Output the (X, Y) coordinate of the center of the cell containing the given text.  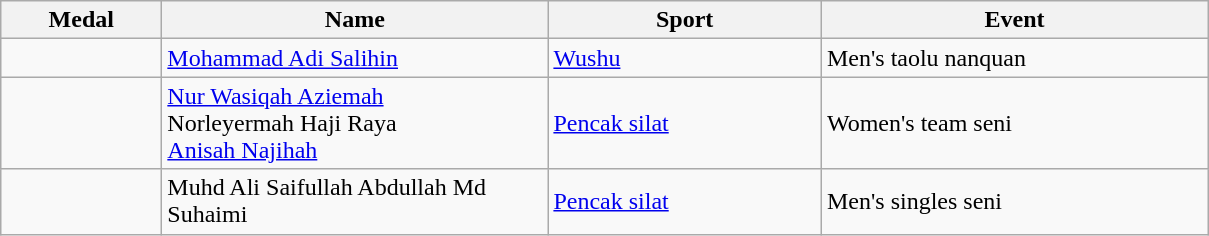
Medal (82, 20)
Wushu (685, 58)
Men's taolu nanquan (1014, 58)
Men's singles seni (1014, 202)
Muhd Ali Saifullah Abdullah Md Suhaimi (355, 202)
Name (355, 20)
Women's team seni (1014, 123)
Event (1014, 20)
Sport (685, 20)
Mohammad Adi Salihin (355, 58)
Nur Wasiqah AziemahNorleyermah Haji RayaAnisah Najihah (355, 123)
